Scan for the cell matching the given text and deliver its [x, y] coordinate at center. 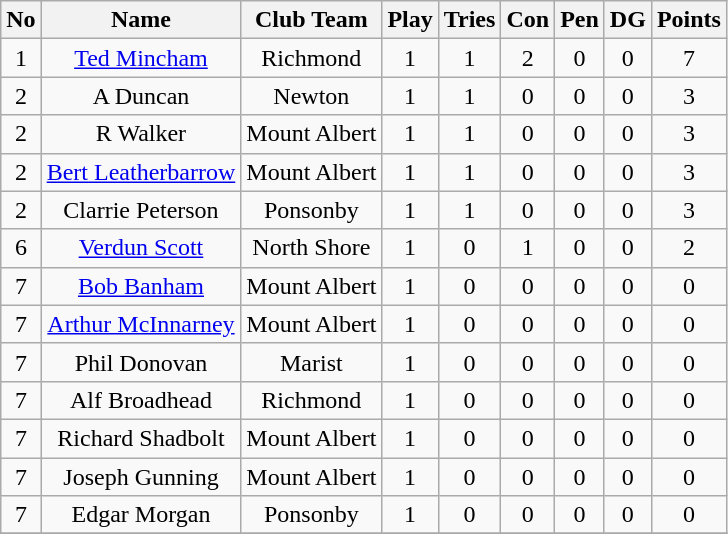
Bert Leatherbarrow [141, 172]
Pen [580, 20]
Points [688, 20]
R Walker [141, 134]
Arthur McInnarney [141, 324]
Marist [312, 362]
Joseph Gunning [141, 477]
Newton [312, 96]
6 [21, 248]
No [21, 20]
Richard Shadbolt [141, 438]
Ted Mincham [141, 58]
North Shore [312, 248]
DG [628, 20]
Bob Banham [141, 286]
Clarrie Peterson [141, 210]
A Duncan [141, 96]
Edgar Morgan [141, 515]
Verdun Scott [141, 248]
Club Team [312, 20]
Con [528, 20]
Phil Donovan [141, 362]
Name [141, 20]
Tries [470, 20]
Alf Broadhead [141, 400]
Play [410, 20]
